Determine the (X, Y) coordinate at the center of the cell enclosing the given text.  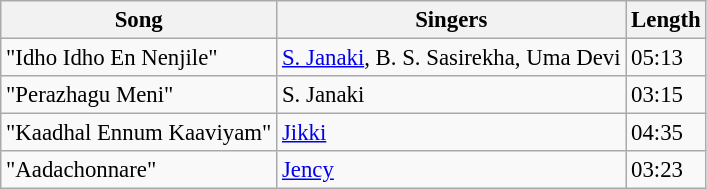
Jikki (452, 133)
"Idho Idho En Nenjile" (139, 58)
04:35 (666, 133)
"Perazhagu Meni" (139, 95)
Song (139, 20)
S. Janaki (452, 95)
05:13 (666, 58)
Length (666, 20)
"Kaadhal Ennum Kaaviyam" (139, 133)
Jency (452, 170)
"Aadachonnare" (139, 170)
S. Janaki, B. S. Sasirekha, Uma Devi (452, 58)
Singers (452, 20)
03:23 (666, 170)
03:15 (666, 95)
